Search for the cell housing the specified text and yield its [X, Y] center coordinate. 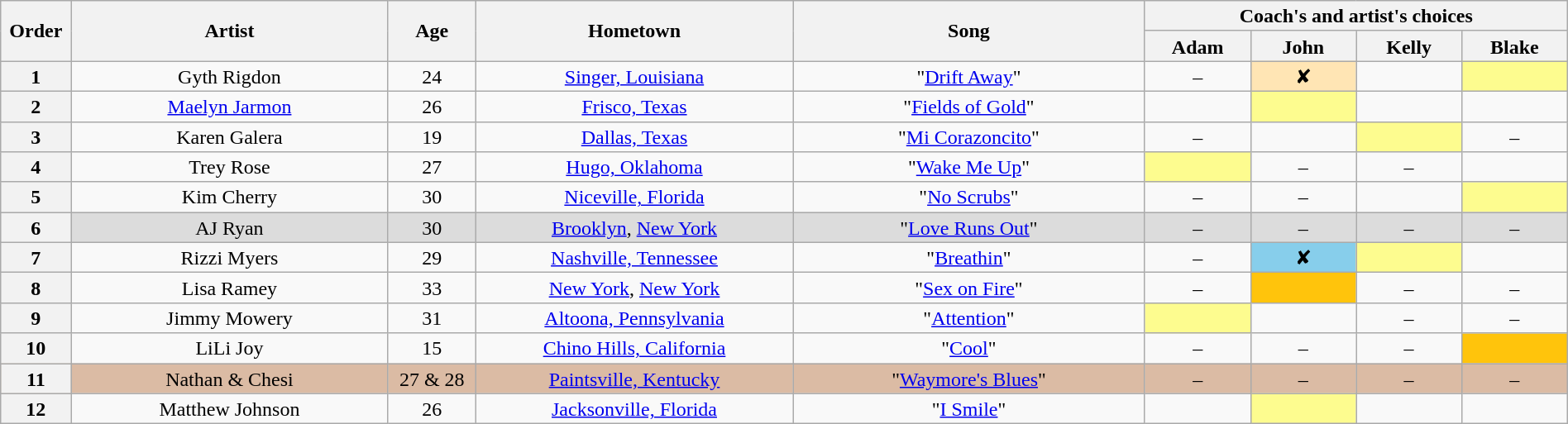
15 [432, 349]
29 [432, 258]
8 [36, 288]
Nashville, Tennessee [633, 258]
John [1303, 46]
Brooklyn, New York [633, 228]
Lisa Ramey [230, 288]
Altoona, Pennsylvania [633, 317]
"Waymore's Blues" [969, 379]
Hometown [633, 31]
Hugo, Oklahoma [633, 167]
Order [36, 31]
5 [36, 197]
"Mi Corazoncito" [969, 137]
Singer, Louisiana [633, 76]
Song [969, 31]
Rizzi Myers [230, 258]
"Breathin" [969, 258]
Matthew Johnson [230, 408]
7 [36, 258]
Jimmy Mowery [230, 317]
9 [36, 317]
LiLi Joy [230, 349]
10 [36, 349]
33 [432, 288]
Karen Galera [230, 137]
19 [432, 137]
Kim Cherry [230, 197]
New York, New York [633, 288]
AJ Ryan [230, 228]
Coach's and artist's choices [1356, 17]
Jacksonville, Florida [633, 408]
31 [432, 317]
"Attention" [969, 317]
"Cool" [969, 349]
Maelyn Jarmon [230, 106]
1 [36, 76]
"Sex on Fire" [969, 288]
3 [36, 137]
Nathan & Chesi [230, 379]
Paintsville, Kentucky [633, 379]
Age [432, 31]
Frisco, Texas [633, 106]
Dallas, Texas [633, 137]
"Fields of Gold" [969, 106]
"I Smile" [969, 408]
4 [36, 167]
27 [432, 167]
24 [432, 76]
27 & 28 [432, 379]
Chino Hills, California [633, 349]
Niceville, Florida [633, 197]
11 [36, 379]
Artist [230, 31]
"Love Runs Out" [969, 228]
Kelly [1409, 46]
2 [36, 106]
Blake [1514, 46]
"No Scrubs" [969, 197]
Adam [1198, 46]
"Drift Away" [969, 76]
12 [36, 408]
6 [36, 228]
Trey Rose [230, 167]
"Wake Me Up" [969, 167]
Gyth Rigdon [230, 76]
